Find where the given text appears and provide that cell's center as (x, y) coordinate. 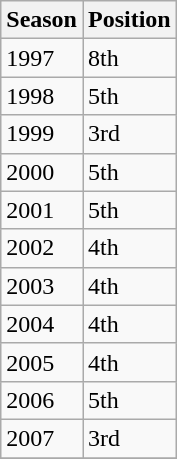
2007 (42, 438)
2006 (42, 400)
2005 (42, 362)
Season (42, 20)
Position (129, 20)
2000 (42, 172)
1999 (42, 134)
2002 (42, 248)
2001 (42, 210)
1998 (42, 96)
1997 (42, 58)
2004 (42, 324)
8th (129, 58)
2003 (42, 286)
